Locate the cell with the specified text and output its (X, Y) center coordinate. 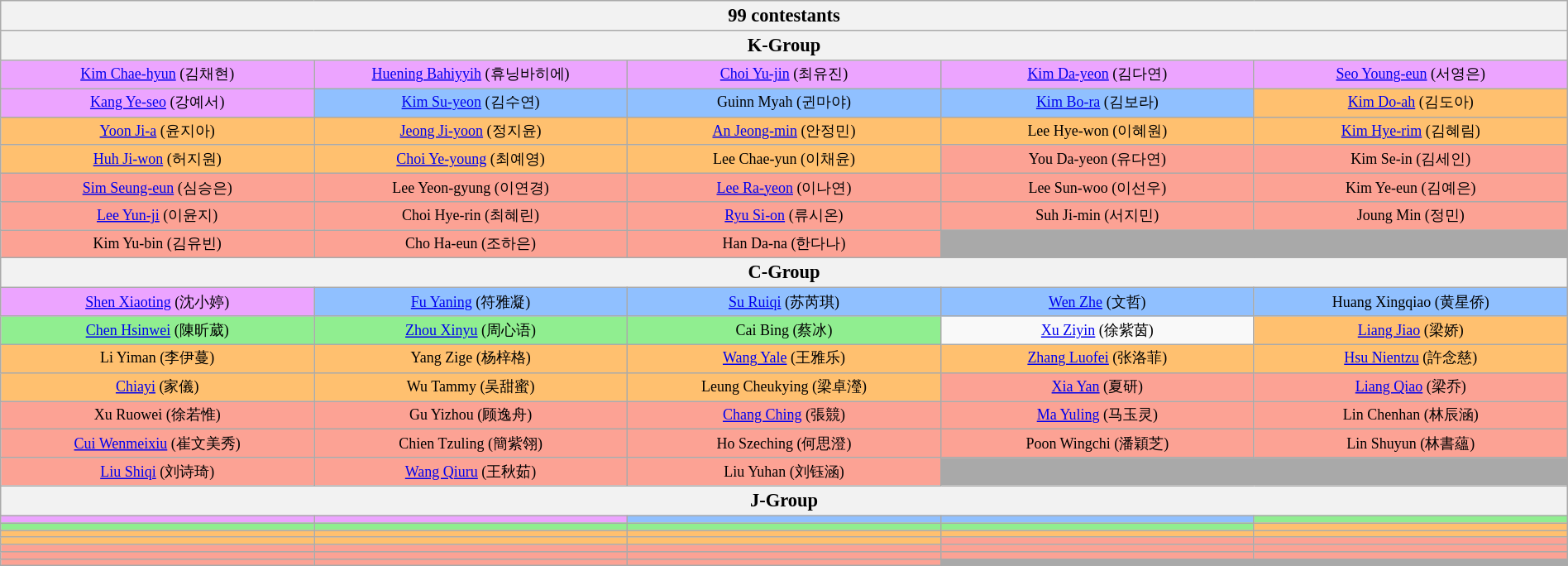
Lee Chae-yun (이채윤) (784, 159)
Guinn Myah (귄마야) (784, 103)
Huang Xingqiao (黄星侨) (1411, 302)
Shen Xiaoting (沈小婷) (157, 302)
Seo Young-eun (서영은) (1411, 74)
Fu Yaning (符雅凝) (471, 302)
Joung Min (정민) (1411, 216)
Lee Ra-yeon (이나연) (784, 187)
Chang Ching (張競) (784, 415)
Leung Cheukying (梁卓瀅) (784, 386)
Suh Ji-min (서지민) (1097, 216)
K-Group (784, 46)
Kang Ye-seo (강예서) (157, 103)
Xu Ziyin (徐紫茵) (1097, 330)
You Da-yeon (유다연) (1097, 159)
C-Group (784, 273)
Cai Bing (蔡冰) (784, 330)
Lee Hye-won (이혜원) (1097, 131)
Chien Tzuling (簡紫翎) (471, 444)
Liang Jiao (梁娇) (1411, 330)
Han Da-na (한다나) (784, 244)
An Jeong-min (안정민) (784, 131)
Lee Yeon-gyung (이연경) (471, 187)
Cho Ha-eun (조하은) (471, 244)
Huening Bahiyyih (휴닝바히에) (471, 74)
Lin Shuyun (林書蘊) (1411, 444)
Kim Hye-rim (김혜림) (1411, 131)
Liu Yuhan (刘钰涵) (784, 472)
Choi Yu-jin (최유진) (784, 74)
Chen Hsinwei (陳昕葳) (157, 330)
Gu Yizhou (顾逸舟) (471, 415)
Jeong Ji-yoon (정지윤) (471, 131)
Cui Wenmeixiu (崔文美秀) (157, 444)
Choi Hye-rin (최혜린) (471, 216)
Poon Wingchi (潘穎芝) (1097, 444)
Kim Chae-hyun (김채현) (157, 74)
Yang Zige (杨梓格) (471, 358)
Kim Su-yeon (김수연) (471, 103)
Wang Qiuru (王秋茹) (471, 472)
Kim Bo-ra (김보라) (1097, 103)
Kim Se-in (김세인) (1411, 159)
Ma Yuling (马玉灵) (1097, 415)
Li Yiman (李伊蔓) (157, 358)
Lee Yun-ji (이윤지) (157, 216)
Ryu Si-on (류시온) (784, 216)
Kim Do-ah (김도아) (1411, 103)
Wu Tammy (吴甜蜜) (471, 386)
Huh Ji-won (허지원) (157, 159)
Wen Zhe (文哲) (1097, 302)
Choi Ye-young (최예영) (471, 159)
Ho Szeching (何思澄) (784, 444)
Lee Sun-woo (이선우) (1097, 187)
Xu Ruowei (徐若惟) (157, 415)
Kim Yu-bin (김유빈) (157, 244)
J-Group (784, 501)
Xia Yan (夏研) (1097, 386)
99 contestants (784, 16)
Lin Chenhan (林辰涵) (1411, 415)
Wang Yale (王雅乐) (784, 358)
Zhang Luofei (张洛菲) (1097, 358)
Su Ruiqi (苏芮琪) (784, 302)
Chiayi (家儀) (157, 386)
Sim Seung-eun (심승은) (157, 187)
Hsu Nientzu (許念慈) (1411, 358)
Kim Da-yeon (김다연) (1097, 74)
Liang Qiao (梁乔) (1411, 386)
Liu Shiqi (刘诗琦) (157, 472)
Kim Ye-eun (김예은) (1411, 187)
Zhou Xinyu (周心语) (471, 330)
Yoon Ji-a (윤지아) (157, 131)
